Provide the (x, y) coordinate of the cell's center where the given text is located.  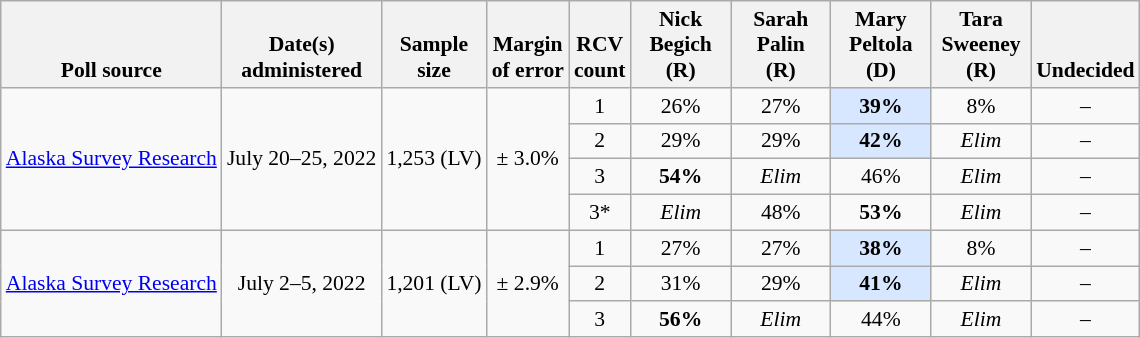
39% (881, 106)
Undecided (1085, 44)
NickBegich(R) (681, 44)
July 2–5, 2022 (302, 284)
TaraSweeney(R) (981, 44)
56% (681, 320)
± 2.9% (528, 284)
Date(s)administered (302, 44)
Poll source (112, 44)
31% (681, 284)
Samplesize (434, 44)
SarahPalin(R) (781, 44)
41% (881, 284)
44% (881, 320)
54% (681, 177)
38% (881, 248)
46% (881, 177)
53% (881, 213)
MaryPeltola(D) (881, 44)
42% (881, 141)
July 20–25, 2022 (302, 159)
1,253 (LV) (434, 159)
48% (781, 213)
Marginof error (528, 44)
RCVcount (600, 44)
3* (600, 213)
± 3.0% (528, 159)
1,201 (LV) (434, 284)
26% (681, 106)
